For the text-containing cell, return its midpoint in (X, Y) coordinate format. 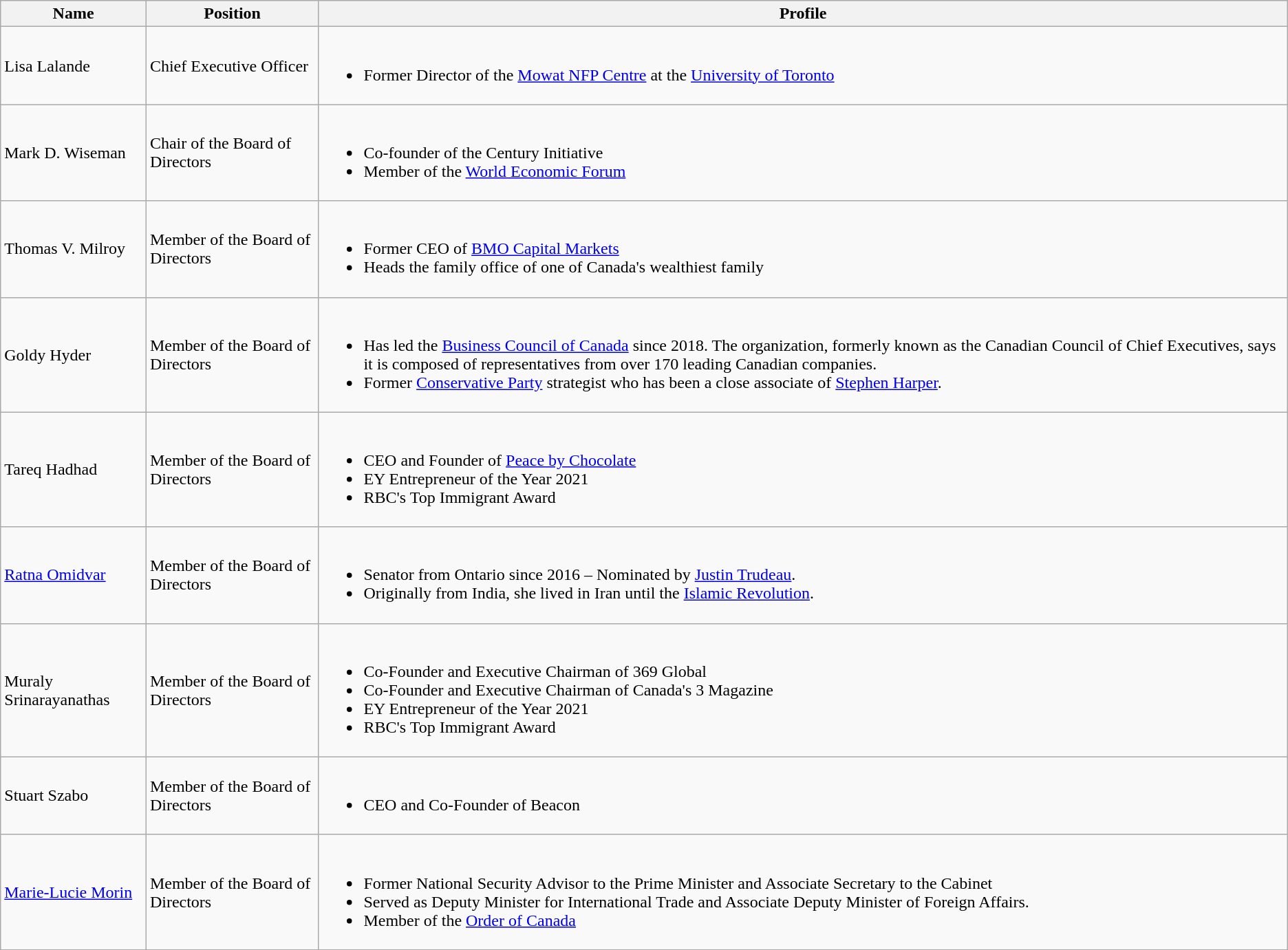
CEO and Co-Founder of Beacon (803, 795)
Muraly Srinarayanathas (74, 690)
Chief Executive Officer (233, 66)
Co-founder of the Century InitiativeMember of the World Economic Forum (803, 153)
Thomas V. Milroy (74, 249)
Former CEO of BMO Capital MarketsHeads the family office of one of Canada's wealthiest family (803, 249)
Name (74, 14)
Chair of the Board of Directors (233, 153)
Ratna Omidvar (74, 575)
Former Director of the Mowat NFP Centre at the University of Toronto (803, 66)
Marie-Lucie Morin (74, 892)
Stuart Szabo (74, 795)
Goldy Hyder (74, 355)
Lisa Lalande (74, 66)
Mark D. Wiseman (74, 153)
Position (233, 14)
Tareq Hadhad (74, 469)
CEO and Founder of Peace by ChocolateEY Entrepreneur of the Year 2021RBC's Top Immigrant Award (803, 469)
Senator from Ontario since 2016 – Nominated by Justin Trudeau.Originally from India, she lived in Iran until the Islamic Revolution. (803, 575)
Profile (803, 14)
